Return the [X, Y] coordinate for the center point of the cell that contains the specified text.  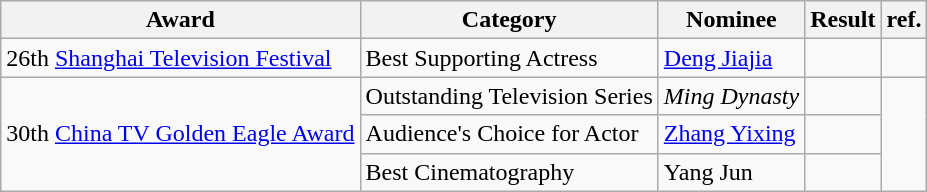
Deng Jiajia [731, 58]
Best Supporting Actress [509, 58]
Nominee [731, 20]
26th Shanghai Television Festival [180, 58]
Award [180, 20]
Category [509, 20]
Best Cinematography [509, 172]
Outstanding Television Series [509, 96]
Audience's Choice for Actor [509, 134]
Ming Dynasty [731, 96]
Yang Jun [731, 172]
Zhang Yixing [731, 134]
ref. [904, 20]
30th China TV Golden Eagle Award [180, 134]
Result [843, 20]
